Output the (X, Y) coordinate of the center of the cell containing the given text.  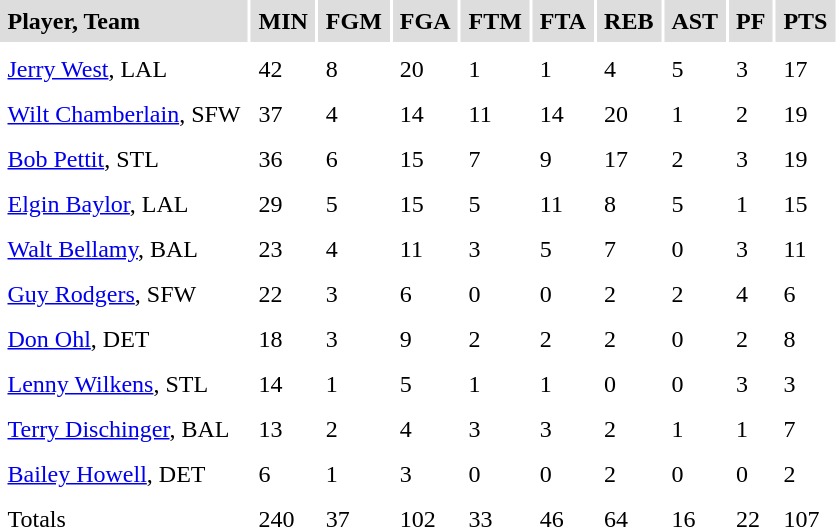
Bailey Howell, DET (124, 474)
Lenny Wilkens, STL (124, 384)
Wilt Chamberlain, SFW (124, 114)
Don Ohl, DET (124, 339)
13 (283, 429)
Terry Dischinger, BAL (124, 429)
FGM (354, 21)
Guy Rodgers, SFW (124, 294)
Jerry West, LAL (124, 69)
Player, Team (124, 21)
PF (751, 21)
FTM (495, 21)
42 (283, 69)
AST (695, 21)
29 (283, 204)
Elgin Baylor, LAL (124, 204)
Bob Pettit, STL (124, 159)
22 (283, 294)
FTA (562, 21)
37 (283, 114)
PTS (806, 21)
36 (283, 159)
REB (629, 21)
18 (283, 339)
FGA (425, 21)
23 (283, 249)
MIN (283, 21)
Walt Bellamy, BAL (124, 249)
